Determine the [x, y] coordinate at the center of the cell enclosing the given text.  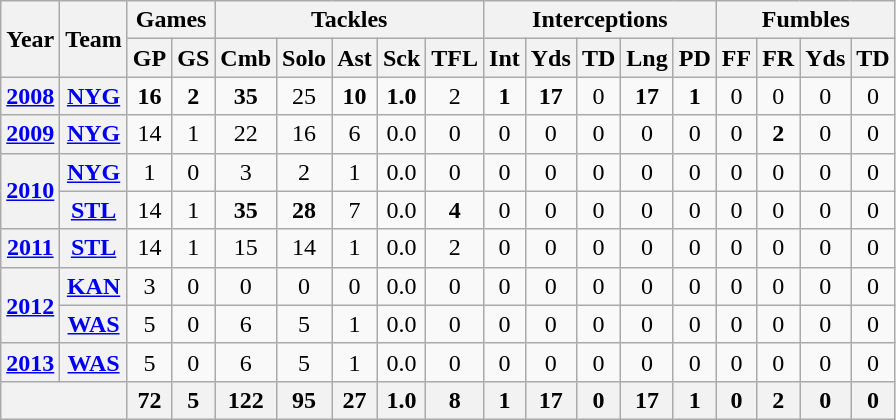
8 [455, 400]
Tackles [350, 20]
FR [778, 58]
Team [94, 39]
2011 [30, 248]
Solo [304, 58]
122 [246, 400]
27 [355, 400]
2009 [30, 134]
TFL [455, 58]
95 [304, 400]
Int [505, 58]
15 [246, 248]
2013 [30, 362]
Games [170, 20]
72 [149, 400]
KAN [94, 286]
Year [30, 39]
Fumbles [806, 20]
Lng [647, 58]
FF [736, 58]
7 [355, 210]
10 [355, 96]
PD [694, 58]
Cmb [246, 58]
4 [455, 210]
22 [246, 134]
GS [194, 58]
2012 [30, 305]
2010 [30, 191]
25 [304, 96]
Sck [401, 58]
Interceptions [600, 20]
28 [304, 210]
GP [149, 58]
2008 [30, 96]
Ast [355, 58]
